For the text-containing cell, return its midpoint in (X, Y) coordinate format. 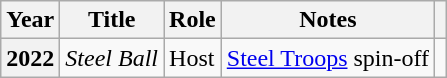
Title (112, 20)
Host (193, 58)
2022 (30, 58)
Notes (328, 20)
Steel Ball (112, 58)
Year (30, 20)
Role (193, 20)
Steel Troops spin-off (328, 58)
